Pinpoint the cell where the given text exists, returning its (X, Y) midpoint coordinate. 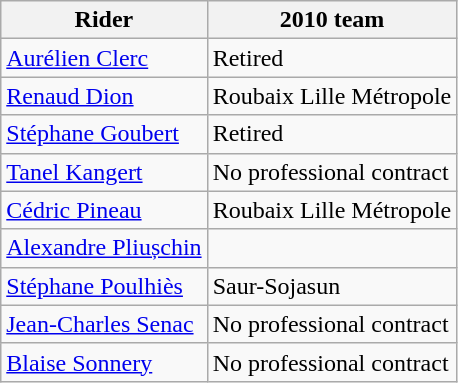
Tanel Kangert (104, 172)
Stéphane Goubert (104, 134)
Cédric Pineau (104, 210)
Aurélien Clerc (104, 58)
Blaise Sonnery (104, 362)
2010 team (332, 20)
Jean-Charles Senac (104, 324)
Stéphane Poulhiès (104, 286)
Alexandre Pliușchin (104, 248)
Rider (104, 20)
Renaud Dion (104, 96)
Saur-Sojasun (332, 286)
